Find where the given text appears and provide that cell's center as [X, Y] coordinate. 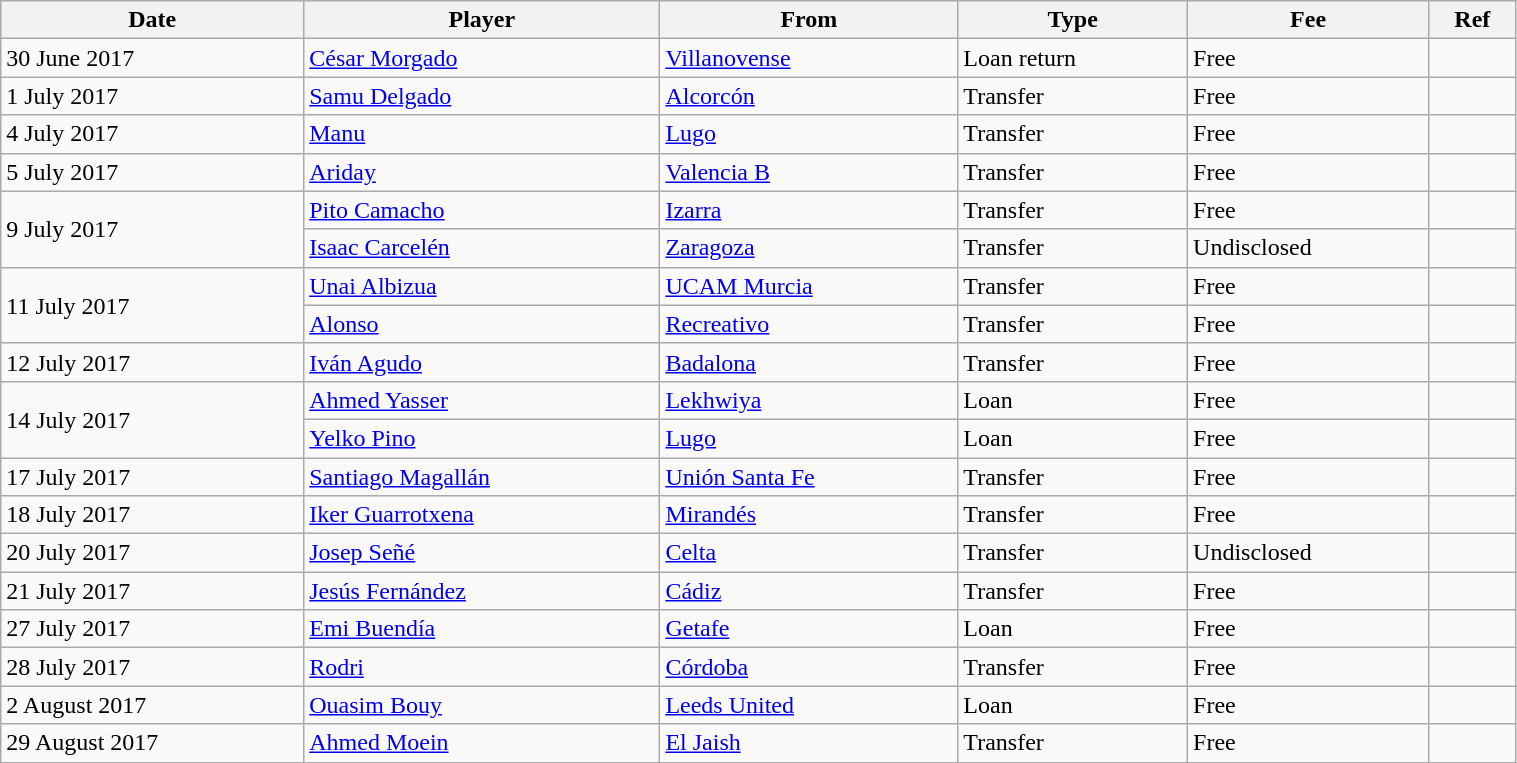
Ouasim Bouy [482, 705]
Getafe [809, 629]
Lekhwiya [809, 400]
1 July 2017 [152, 96]
Recreativo [809, 324]
Unai Albizua [482, 286]
Player [482, 20]
Ariday [482, 172]
17 July 2017 [152, 477]
UCAM Murcia [809, 286]
Leeds United [809, 705]
4 July 2017 [152, 134]
Valencia B [809, 172]
Izarra [809, 210]
2 August 2017 [152, 705]
28 July 2017 [152, 667]
27 July 2017 [152, 629]
Ref [1472, 20]
Type [1073, 20]
Jesús Fernández [482, 591]
29 August 2017 [152, 743]
Pito Camacho [482, 210]
Fee [1308, 20]
Santiago Magallán [482, 477]
12 July 2017 [152, 362]
Iván Agudo [482, 362]
21 July 2017 [152, 591]
Celta [809, 553]
5 July 2017 [152, 172]
Loan return [1073, 58]
Rodri [482, 667]
30 June 2017 [152, 58]
14 July 2017 [152, 419]
Date [152, 20]
Josep Señé [482, 553]
Cádiz [809, 591]
Unión Santa Fe [809, 477]
9 July 2017 [152, 229]
Isaac Carcelén [482, 248]
Córdoba [809, 667]
Mirandés [809, 515]
20 July 2017 [152, 553]
Zaragoza [809, 248]
Emi Buendía [482, 629]
Iker Guarrotxena [482, 515]
Ahmed Moein [482, 743]
Yelko Pino [482, 438]
El Jaish [809, 743]
César Morgado [482, 58]
Badalona [809, 362]
Villanovense [809, 58]
Manu [482, 134]
From [809, 20]
Alonso [482, 324]
18 July 2017 [152, 515]
Alcorcón [809, 96]
Samu Delgado [482, 96]
11 July 2017 [152, 305]
Ahmed Yasser [482, 400]
